Search for the cell housing the specified text and yield its (X, Y) center coordinate. 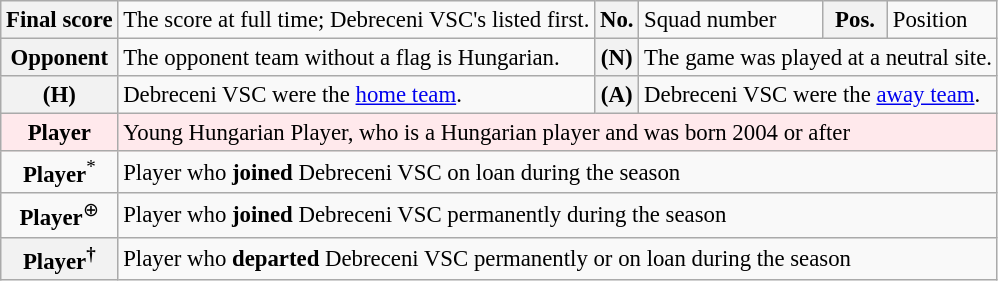
Debreceni VSC were the away team. (818, 95)
(H) (60, 95)
(N) (617, 58)
Squad number (731, 20)
Position (942, 20)
Player who joined Debreceni VSC on loan during the season (558, 172)
Player who joined Debreceni VSC permanently during the season (558, 216)
Final score (60, 20)
Pos. (856, 20)
The game was played at a neutral site. (818, 58)
Player⊕ (60, 216)
Player (60, 133)
The opponent team without a flag is Hungarian. (356, 58)
Opponent (60, 58)
Debreceni VSC were the home team. (356, 95)
Player† (60, 258)
No. (617, 20)
(A) (617, 95)
The score at full time; Debreceni VSC's listed first. (356, 20)
Young Hungarian Player, who is a Hungarian player and was born 2004 or after (558, 133)
Player who departed Debreceni VSC permanently or on loan during the season (558, 258)
Player* (60, 172)
